Detect which cell encompasses the target text, then output its [x, y] center coordinate. 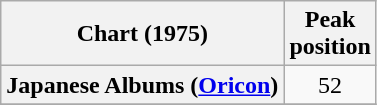
Japanese Albums (Oricon) [142, 85]
52 [330, 85]
Chart (1975) [142, 34]
Peakposition [330, 34]
